Identify which cell holds the provided text, then report its [x, y] central coordinate. 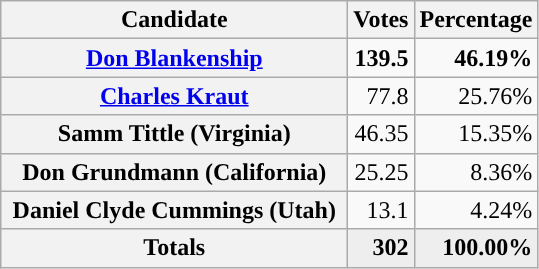
Percentage [476, 20]
15.35% [476, 134]
Votes [381, 20]
25.76% [476, 96]
Samm Tittle (Virginia) [174, 134]
4.24% [476, 210]
46.35 [381, 134]
302 [381, 248]
25.25 [381, 172]
Don Grundmann (California) [174, 172]
8.36% [476, 172]
100.00% [476, 248]
Candidate [174, 20]
46.19% [476, 58]
139.5 [381, 58]
Charles Kraut [174, 96]
Daniel Clyde Cummings (Utah) [174, 210]
Don Blankenship [174, 58]
Totals [174, 248]
13.1 [381, 210]
77.8 [381, 96]
